Pinpoint the cell where the given text exists, returning its (X, Y) midpoint coordinate. 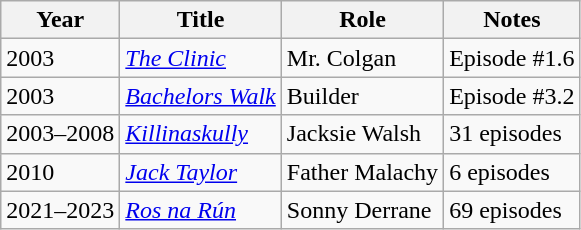
Year (60, 20)
2010 (60, 172)
Jacksie Walsh (362, 134)
6 episodes (512, 172)
2003–2008 (60, 134)
Jack Taylor (200, 172)
Father Malachy (362, 172)
Episode #3.2 (512, 96)
Killinaskully (200, 134)
Sonny Derrane (362, 210)
The Clinic (200, 58)
Ros na Rún (200, 210)
Mr. Colgan (362, 58)
Role (362, 20)
31 episodes (512, 134)
Episode #1.6 (512, 58)
Builder (362, 96)
69 episodes (512, 210)
2021–2023 (60, 210)
Notes (512, 20)
Title (200, 20)
Bachelors Walk (200, 96)
